Scan for the cell matching the given text and deliver its (X, Y) coordinate at center. 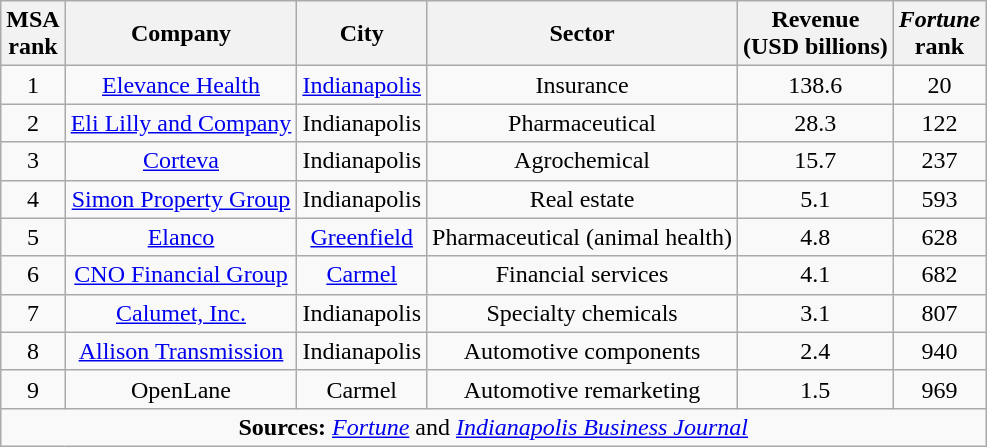
5.1 (815, 199)
969 (939, 389)
Pharmaceutical (582, 123)
Sector (582, 34)
Simon Property Group (181, 199)
122 (939, 123)
593 (939, 199)
15.7 (815, 161)
MSArank (33, 34)
CNO Financial Group (181, 275)
7 (33, 313)
1 (33, 85)
8 (33, 351)
Greenfield (362, 237)
4.8 (815, 237)
237 (939, 161)
City (362, 34)
Agrochemical (582, 161)
Sources: Fortune and Indianapolis Business Journal (494, 427)
Automotive components (582, 351)
20 (939, 85)
138.6 (815, 85)
628 (939, 237)
940 (939, 351)
2.4 (815, 351)
Revenue(USD billions) (815, 34)
3.1 (815, 313)
Financial services (582, 275)
6 (33, 275)
Corteva (181, 161)
Fortunerank (939, 34)
Calumet, Inc. (181, 313)
Real estate (582, 199)
9 (33, 389)
28.3 (815, 123)
Specialty chemicals (582, 313)
Company (181, 34)
682 (939, 275)
5 (33, 237)
OpenLane (181, 389)
1.5 (815, 389)
4.1 (815, 275)
Automotive remarketing (582, 389)
3 (33, 161)
807 (939, 313)
Pharmaceutical (animal health) (582, 237)
Insurance (582, 85)
Eli Lilly and Company (181, 123)
4 (33, 199)
2 (33, 123)
Elanco (181, 237)
Allison Transmission (181, 351)
Elevance Health (181, 85)
